From the cell containing the given text, extract its center point as (X, Y) coordinate. 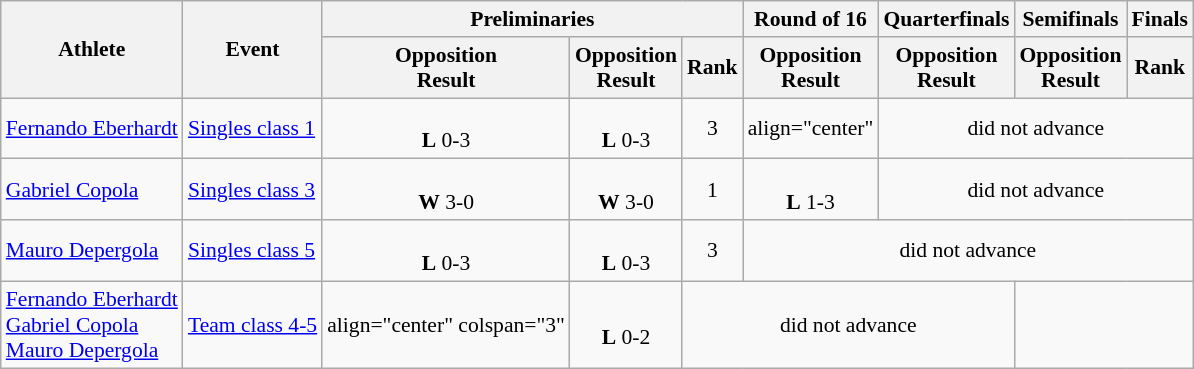
align="center" (811, 128)
Mauro Depergola (92, 250)
Gabriel Copola (92, 190)
Preliminaries (532, 19)
Round of 16 (811, 19)
Singles class 1 (252, 128)
align="center" colspan="3" (446, 324)
Athlete (92, 50)
Singles class 5 (252, 250)
Semifinals (1070, 19)
Quarterfinals (946, 19)
L 1-3 (811, 190)
Finals (1160, 19)
Fernando EberhardtGabriel CopolaMauro Depergola (92, 324)
Fernando Eberhardt (92, 128)
L 0-2 (626, 324)
Team class 4-5 (252, 324)
1 (712, 190)
Event (252, 50)
Singles class 3 (252, 190)
